From the cell containing the given text, extract its center point as (x, y) coordinate. 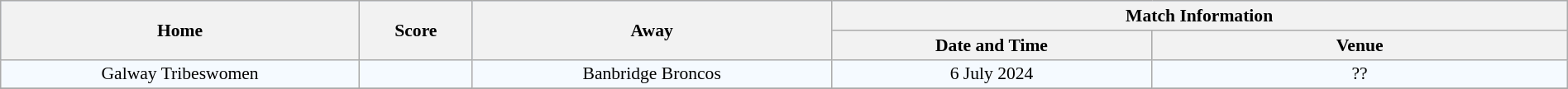
Date and Time (992, 45)
?? (1360, 74)
Match Information (1199, 16)
Away (652, 30)
Home (180, 30)
Venue (1360, 45)
6 July 2024 (992, 74)
Score (415, 30)
Galway Tribeswomen (180, 74)
Banbridge Broncos (652, 74)
